Pinpoint the cell where the given text exists, returning its (x, y) midpoint coordinate. 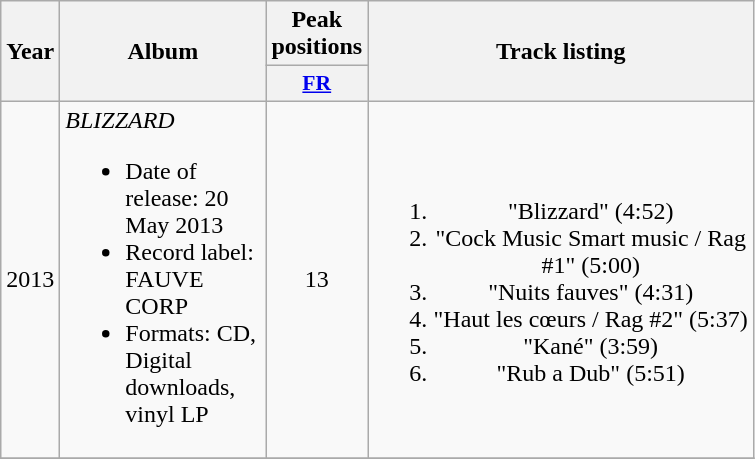
2013 (30, 279)
Peak positions (317, 34)
13 (317, 279)
FR (317, 84)
BLIZZARDDate of release: 20 May 2013Record label: FAUVE CORPFormats: CD, Digital downloads, vinyl LP (163, 279)
Album (163, 52)
Year (30, 52)
"Blizzard" (4:52)"Cock Music Smart music / Rag #1" (5:00)"Nuits fauves" (4:31)"Haut les cœurs / Rag #2" (5:37)"Kané" (3:59)"Rub a Dub" (5:51) (561, 279)
Track listing (561, 52)
